Find where the given text appears and provide that cell's center as [x, y] coordinate. 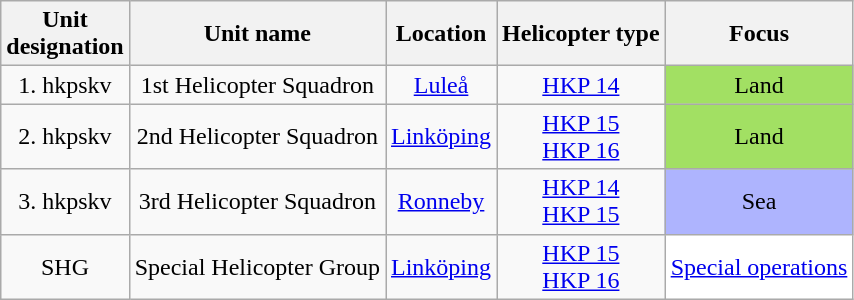
Ronneby [442, 202]
2nd Helicopter Squadron [257, 136]
1st Helicopter Squadron [257, 85]
Unit name [257, 34]
1. hkpskv [65, 85]
Special operations [759, 266]
HKP 14 [582, 85]
Sea [759, 202]
Location [442, 34]
2. hkpskv [65, 136]
Special Helicopter Group [257, 266]
3rd Helicopter Squadron [257, 202]
HKP 14HKP 15 [582, 202]
Luleå [442, 85]
Focus [759, 34]
3. hkpskv [65, 202]
Helicopter type [582, 34]
Unitdesignation [65, 34]
SHG [65, 266]
